Find where the given text appears and provide that cell's center as [x, y] coordinate. 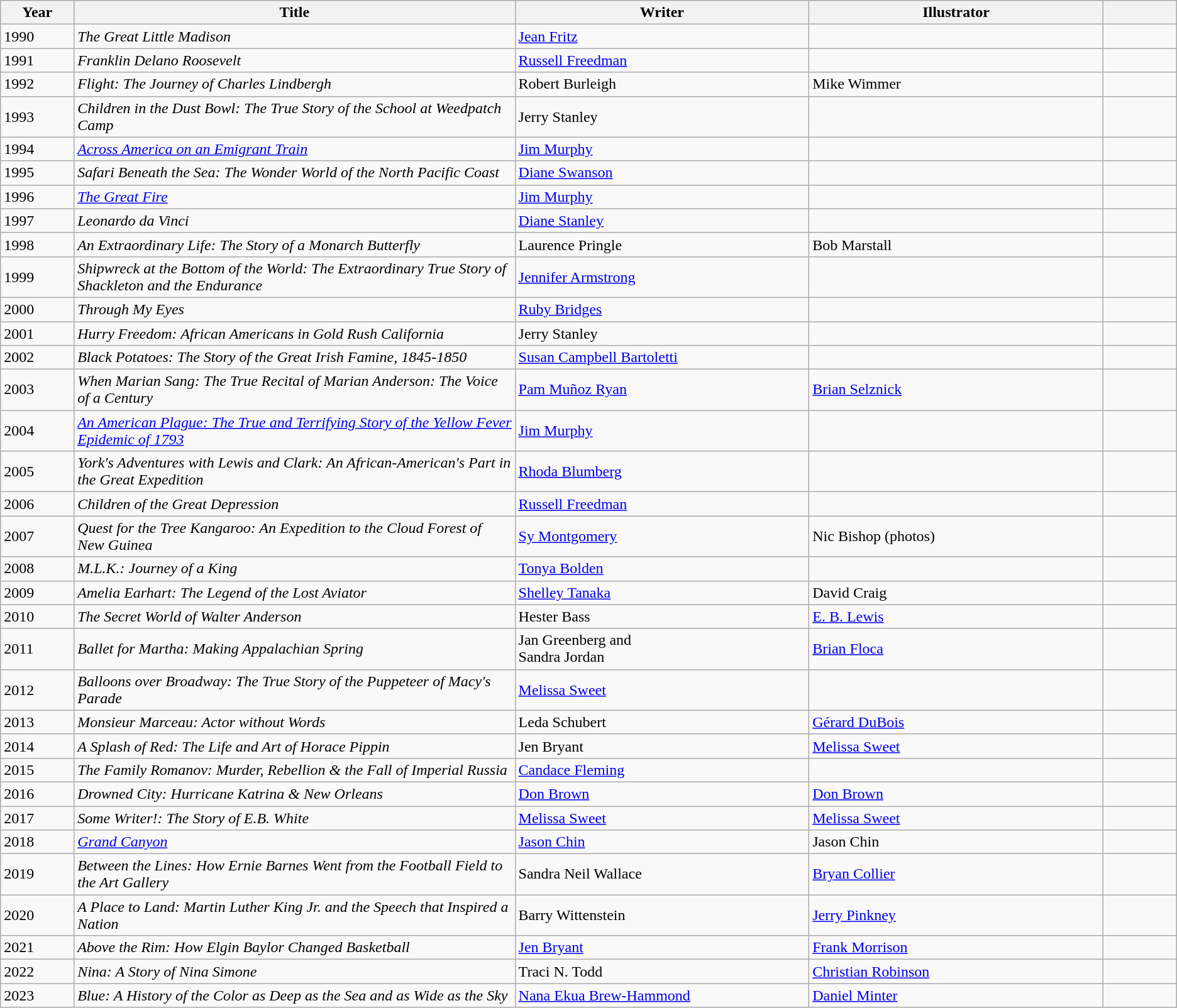
Blue: A History of the Color as Deep as the Sea and as Wide as the Sky [294, 995]
Nina: A Story of Nina Simone [294, 972]
2014 [38, 746]
Daniel Minter [956, 995]
1991 [38, 60]
1995 [38, 173]
2006 [38, 504]
Amelia Earhart: The Legend of the Lost Aviator [294, 593]
An American Plague: The True and Terrifying Story of the Yellow Fever Epidemic of 1793 [294, 431]
2005 [38, 471]
Balloons over Broadway: The True Story of the Puppeteer of Macy's Parade [294, 690]
1999 [38, 277]
Between the Lines: How Ernie Barnes Went from the Football Field to the Art Gallery [294, 875]
1996 [38, 197]
Sandra Neil Wallace [662, 875]
2019 [38, 875]
Grand Canyon [294, 842]
Traci N. Todd [662, 972]
2021 [38, 948]
2022 [38, 972]
Diane Stanley [662, 221]
When Marian Sang: The True Recital of Marian Anderson: The Voice of a Century [294, 390]
Jean Fritz [662, 36]
Franklin Delano Roosevelt [294, 60]
Sy Montgomery [662, 537]
A Splash of Red: The Life and Art of Horace Pippin [294, 746]
The Great Little Madison [294, 36]
2000 [38, 309]
1993 [38, 117]
Ballet for Martha: Making Appalachian Spring [294, 649]
1992 [38, 84]
Jerry Pinkney [956, 915]
2011 [38, 649]
David Craig [956, 593]
The Secret World of Walter Anderson [294, 616]
2023 [38, 995]
Through My Eyes [294, 309]
Candace Fleming [662, 770]
Nic Bishop (photos) [956, 537]
M.L.K.: Journey of a King [294, 569]
2004 [38, 431]
Tonya Bolden [662, 569]
Bob Marstall [956, 244]
Gérard DuBois [956, 722]
Frank Morrison [956, 948]
2001 [38, 334]
Above the Rim: How Elgin Baylor Changed Basketball [294, 948]
Barry Wittenstein [662, 915]
Year [38, 13]
Writer [662, 13]
Leda Schubert [662, 722]
2020 [38, 915]
Title [294, 13]
2008 [38, 569]
1994 [38, 149]
Robert Burleigh [662, 84]
Safari Beneath the Sea: The Wonder World of the North Pacific Coast [294, 173]
Ruby Bridges [662, 309]
The Great Fire [294, 197]
2009 [38, 593]
Diane Swanson [662, 173]
An Extraordinary Life: The Story of a Monarch Butterfly [294, 244]
Monsieur Marceau: Actor without Words [294, 722]
Quest for the Tree Kangaroo: An Expedition to the Cloud Forest of New Guinea [294, 537]
Shelley Tanaka [662, 593]
2007 [38, 537]
Bryan Collier [956, 875]
Some Writer!: The Story of E.B. White [294, 818]
Across America on an Emigrant Train [294, 149]
Flight: The Journey of Charles Lindbergh [294, 84]
1990 [38, 36]
Children of the Great Depression [294, 504]
2016 [38, 794]
Mike Wimmer [956, 84]
Black Potatoes: The Story of the Great Irish Famine, 1845-1850 [294, 358]
Laurence Pringle [662, 244]
The Family Romanov: Murder, Rebellion & the Fall of Imperial Russia [294, 770]
Leonardo da Vinci [294, 221]
Children in the Dust Bowl: The True Story of the School at Weedpatch Camp [294, 117]
2017 [38, 818]
Jennifer Armstrong [662, 277]
Shipwreck at the Bottom of the World: The Extraordinary True Story of Shackleton and the Endurance [294, 277]
Susan Campbell Bartoletti [662, 358]
1997 [38, 221]
Nana Ekua Brew-Hammond [662, 995]
Drowned City: Hurricane Katrina & New Orleans [294, 794]
1998 [38, 244]
2015 [38, 770]
Hurry Freedom: African Americans in Gold Rush California [294, 334]
Rhoda Blumberg [662, 471]
2002 [38, 358]
Pam Muñoz Ryan [662, 390]
E. B. Lewis [956, 616]
Jan Greenberg and Sandra Jordan [662, 649]
A Place to Land: Martin Luther King Jr. and the Speech that Inspired a Nation [294, 915]
2018 [38, 842]
2012 [38, 690]
2010 [38, 616]
York's Adventures with Lewis and Clark: An African-American's Part in the Great Expedition [294, 471]
2013 [38, 722]
Hester Bass [662, 616]
Illustrator [956, 13]
Brian Selznick [956, 390]
2003 [38, 390]
Christian Robinson [956, 972]
Brian Floca [956, 649]
